Search for the cell housing the specified text and yield its [X, Y] center coordinate. 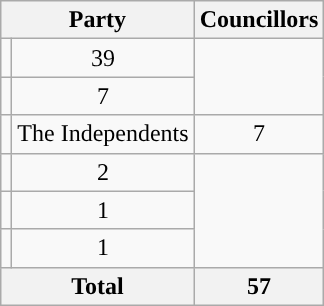
Total [98, 286]
57 [259, 286]
Councillors [259, 20]
The Independents [103, 134]
Party [98, 20]
2 [103, 172]
39 [103, 58]
